From the cell containing the given text, extract its center point as [X, Y] coordinate. 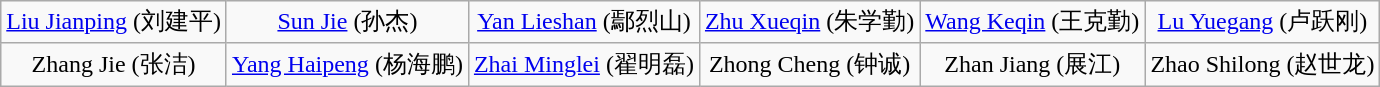
Yan Lieshan (鄢烈山) [584, 22]
Zhong Cheng (钟诚) [809, 64]
Lu Yuegang (卢跃刚) [1262, 22]
Zhao Shilong (赵世龙) [1262, 64]
Zhu Xueqin (朱学勤) [809, 22]
Wang Keqin (王克勤) [1032, 22]
Liu Jianping (刘建平) [114, 22]
Sun Jie (孙杰) [347, 22]
Zhan Jiang (展江) [1032, 64]
Zhai Minglei (翟明磊) [584, 64]
Yang Haipeng (杨海鹏) [347, 64]
Zhang Jie (张洁) [114, 64]
